Detect which cell encompasses the target text, then output its (X, Y) center coordinate. 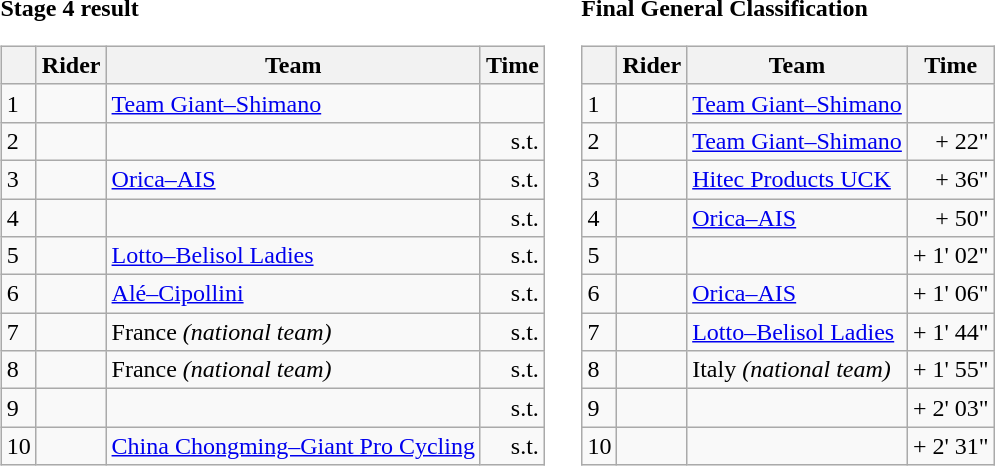
+ 1' 55" (950, 370)
Alé–Cipollini (293, 294)
+ 2' 31" (950, 446)
+ 36" (950, 179)
+ 1' 06" (950, 294)
+ 50" (950, 217)
Italy (national team) (798, 370)
+ 2' 03" (950, 408)
+ 22" (950, 141)
+ 1' 44" (950, 332)
Hitec Products UCK (798, 179)
China Chongming–Giant Pro Cycling (293, 446)
+ 1' 02" (950, 256)
